Provide the [x, y] coordinate of the cell's center where the given text is located.  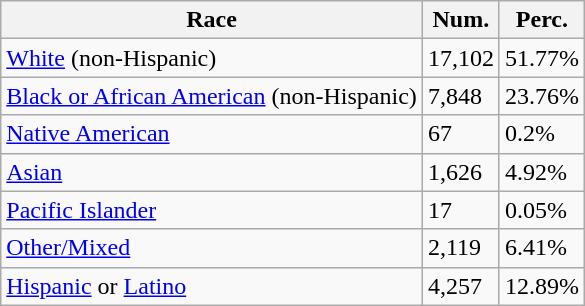
Race [212, 20]
23.76% [542, 96]
2,119 [460, 248]
17,102 [460, 58]
White (non-Hispanic) [212, 58]
4,257 [460, 286]
4.92% [542, 172]
Hispanic or Latino [212, 286]
1,626 [460, 172]
12.89% [542, 286]
7,848 [460, 96]
Other/Mixed [212, 248]
Num. [460, 20]
0.05% [542, 210]
Pacific Islander [212, 210]
Native American [212, 134]
67 [460, 134]
0.2% [542, 134]
17 [460, 210]
6.41% [542, 248]
Perc. [542, 20]
Black or African American (non-Hispanic) [212, 96]
Asian [212, 172]
51.77% [542, 58]
